Scan for the cell matching the given text and deliver its (X, Y) coordinate at center. 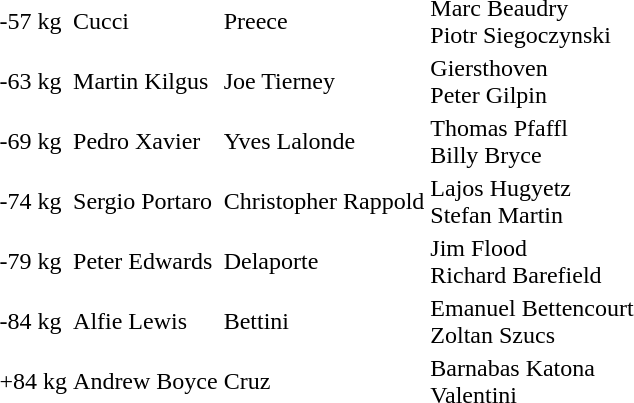
Pedro Xavier (146, 142)
Joe Tierney (324, 82)
Martin Kilgus (146, 82)
Yves Lalonde (324, 142)
Christopher Rappold (324, 202)
Alfie Lewis (146, 322)
Delaporte (324, 262)
Sergio Portaro (146, 202)
Bettini (324, 322)
Peter Edwards (146, 262)
